Search for the cell housing the specified text and yield its [x, y] center coordinate. 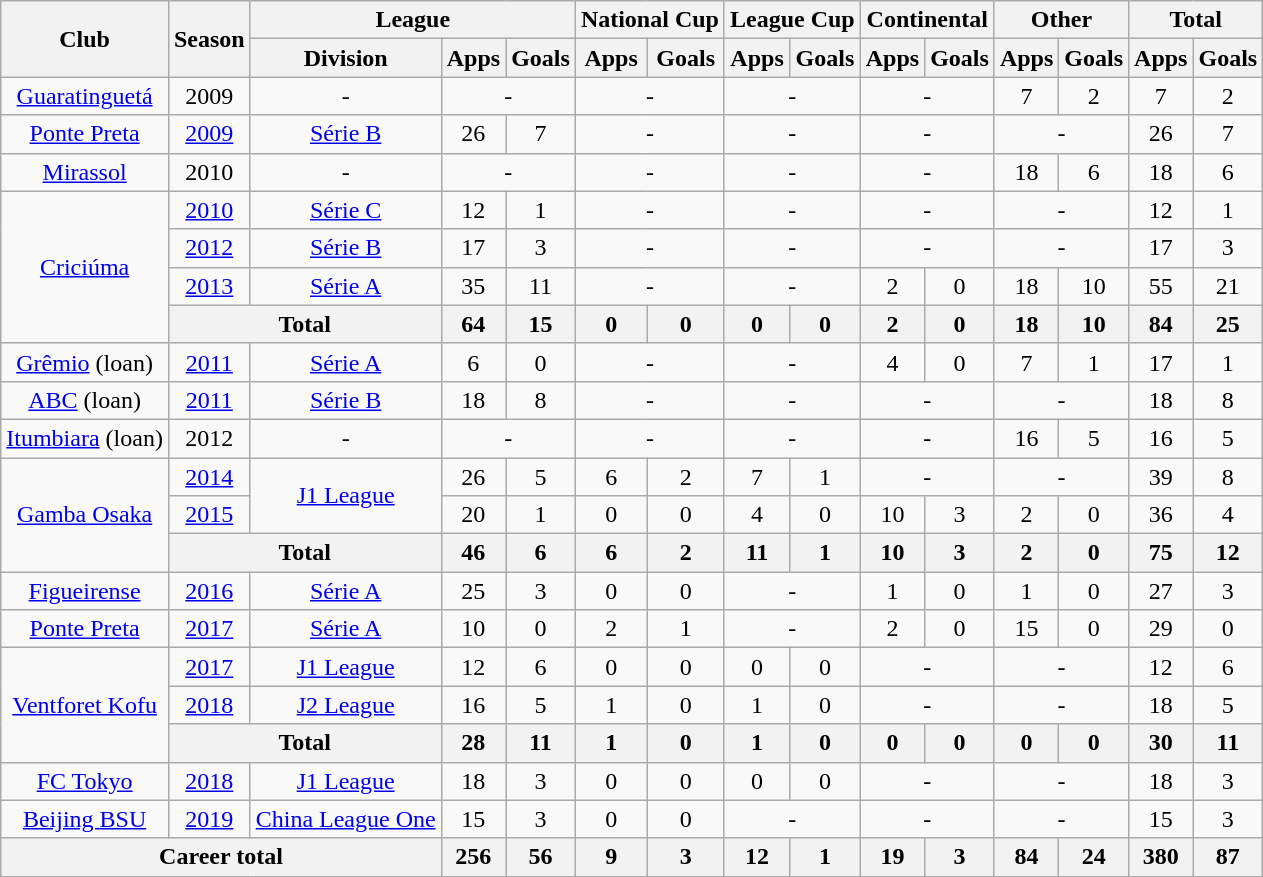
Ventforet Kofu [85, 705]
FC Tokyo [85, 781]
ABC (loan) [85, 400]
24 [1094, 857]
Continental [927, 20]
28 [473, 743]
Mirassol [85, 172]
21 [1228, 286]
Criciúma [85, 267]
Série C [346, 210]
56 [541, 857]
55 [1161, 286]
Figueirense [85, 591]
League [412, 20]
20 [473, 515]
36 [1161, 515]
39 [1161, 477]
2019 [209, 819]
75 [1161, 553]
Other [1061, 20]
League Cup [792, 20]
2013 [209, 286]
87 [1228, 857]
46 [473, 553]
35 [473, 286]
2015 [209, 515]
Season [209, 39]
2016 [209, 591]
19 [892, 857]
64 [473, 324]
256 [473, 857]
Division [346, 58]
Itumbiara (loan) [85, 438]
Beijing BSU [85, 819]
J2 League [346, 705]
2014 [209, 477]
29 [1161, 629]
Gamba Osaka [85, 515]
Club [85, 39]
27 [1161, 591]
380 [1161, 857]
30 [1161, 743]
China League One [346, 819]
9 [611, 857]
Career total [221, 857]
National Cup [650, 20]
Grêmio (loan) [85, 362]
Guaratinguetá [85, 96]
